Find where the given text appears and provide that cell's center as (x, y) coordinate. 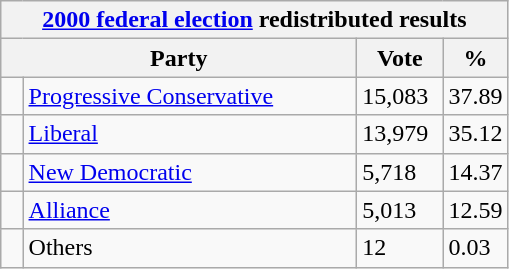
12.59 (476, 210)
37.89 (476, 96)
15,083 (400, 96)
% (476, 58)
0.03 (476, 248)
35.12 (476, 134)
12 (400, 248)
14.37 (476, 172)
Party (179, 58)
Alliance (190, 210)
Vote (400, 58)
2000 federal election redistributed results (254, 20)
Progressive Conservative (190, 96)
Liberal (190, 134)
13,979 (400, 134)
5,718 (400, 172)
New Democratic (190, 172)
5,013 (400, 210)
Others (190, 248)
